Find where the given text appears and provide that cell's center as [X, Y] coordinate. 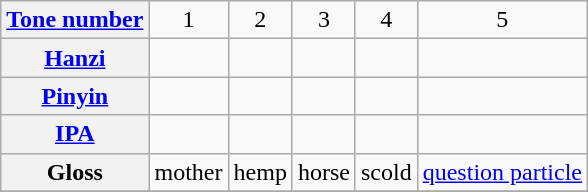
1 [188, 20]
Gloss [75, 172]
hemp [260, 172]
question particle [502, 172]
mother [188, 172]
Pinyin [75, 96]
2 [260, 20]
5 [502, 20]
horse [324, 172]
IPA [75, 134]
4 [386, 20]
Hanzi [75, 58]
3 [324, 20]
Tone number [75, 20]
scold [386, 172]
